Search for the cell housing the specified text and yield its [x, y] center coordinate. 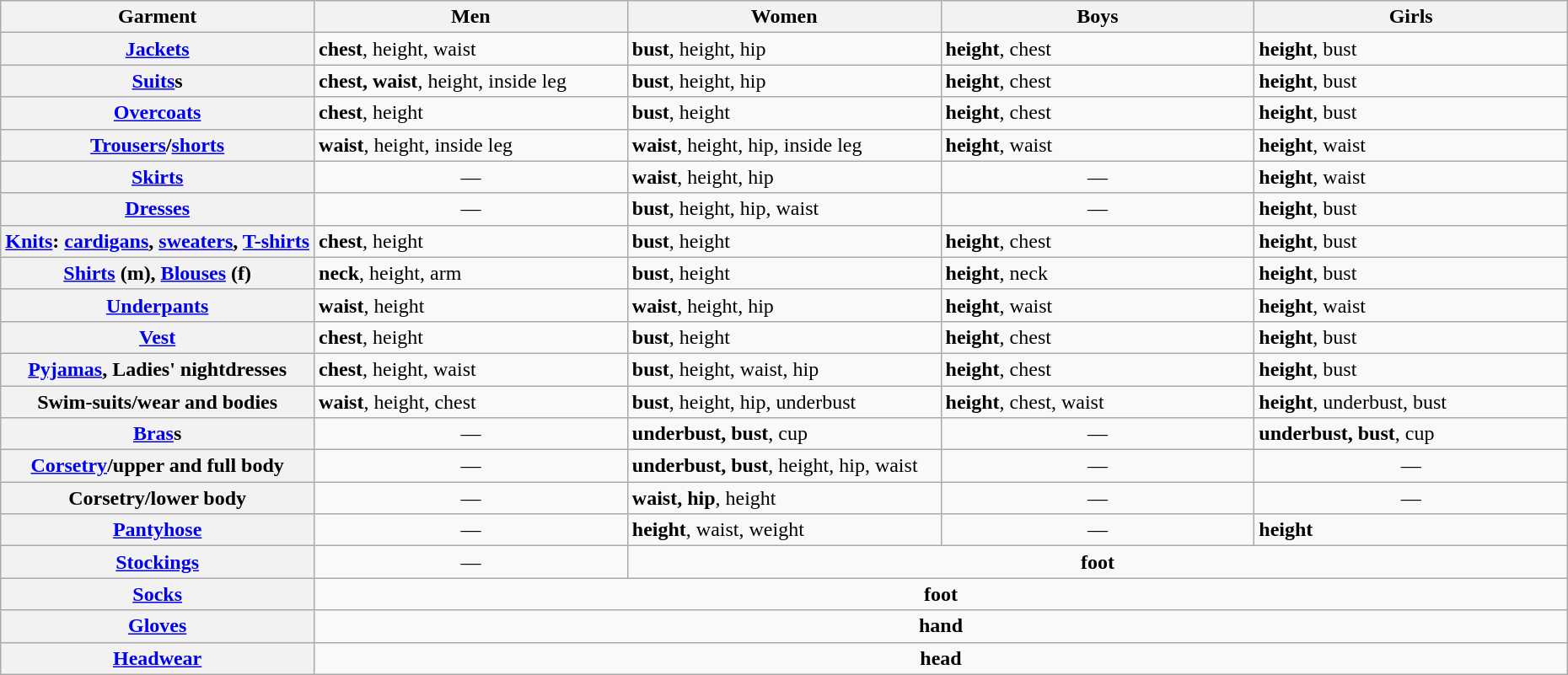
Trousers/shorts [158, 145]
hand [941, 626]
Overcoats [158, 113]
Corsetry/upper and full body [158, 466]
Vest [158, 337]
Dresses [158, 209]
waist, height, chest [471, 402]
waist, height [471, 305]
waist, height, hip, inside leg [784, 145]
height, waist, weight [784, 530]
Suitss [158, 81]
height, underbust, bust [1411, 402]
waist, height, inside leg [471, 145]
Men [471, 17]
Swim-suits/wear and bodies [158, 402]
height, neck [1098, 273]
bust, height, waist, hip [784, 369]
Knits: cardigans, sweaters, T-shirts [158, 241]
bust, height, hip, waist [784, 209]
Pyjamas, Ladies' nightdresses [158, 369]
waist, hip, height [784, 498]
Underpants [158, 305]
Girls [1411, 17]
height, chest, waist [1098, 402]
neck, height, arm [471, 273]
underbust, bust, height, hip, waist [784, 466]
Jackets [158, 49]
Corsetry/lower body [158, 498]
Headwear [158, 658]
height [1411, 530]
Boys [1098, 17]
Shirts (m), Blouses (f) [158, 273]
Brass [158, 434]
Socks [158, 594]
Pantyhose [158, 530]
Garment [158, 17]
Skirts [158, 177]
Stockings [158, 562]
Women [784, 17]
bust, height, hip, underbust [784, 402]
Gloves [158, 626]
head [941, 658]
chest, waist, height, inside leg [471, 81]
